Output the [x, y] coordinate of the center of the cell containing the given text.  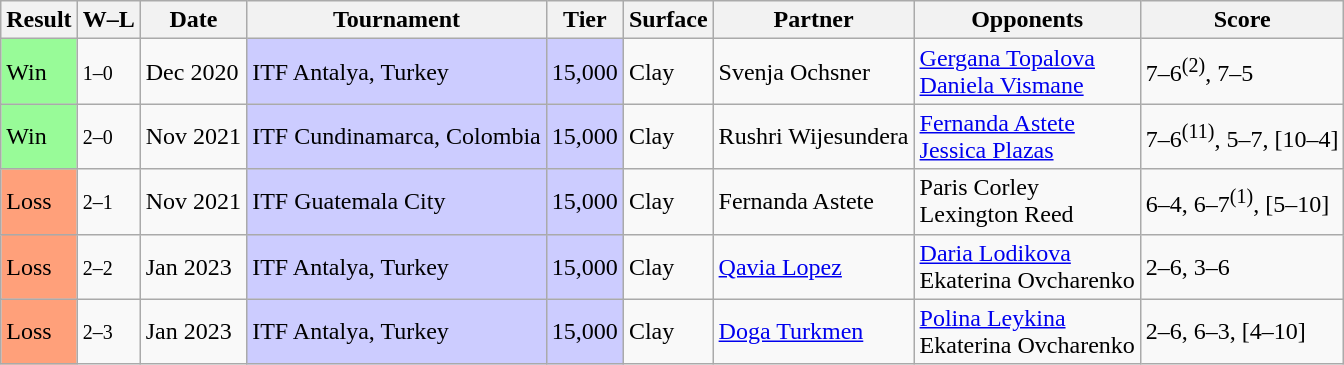
Daria Lodikova Ekaterina Ovcharenko [1027, 266]
Fernanda Astete Jessica Plazas [1027, 136]
2–0 [108, 136]
Doga Turkmen [814, 332]
Gergana Topalova Daniela Vismane [1027, 72]
Qavia Lopez [814, 266]
Tier [584, 20]
2–1 [108, 202]
Fernanda Astete [814, 202]
7–6(11), 5–7, [10–4] [1242, 136]
6–4, 6–7(1), [5–10] [1242, 202]
Surface [668, 20]
Paris Corley Lexington Reed [1027, 202]
Score [1242, 20]
ITF Cundinamarca, Colombia [397, 136]
2–6, 6–3, [4–10] [1242, 332]
Dec 2020 [193, 72]
2–3 [108, 332]
Date [193, 20]
Rushri Wijesundera [814, 136]
Svenja Ochsner [814, 72]
Result [39, 20]
Opponents [1027, 20]
1–0 [108, 72]
ITF Guatemala City [397, 202]
Tournament [397, 20]
2–6, 3–6 [1242, 266]
7–6(2), 7–5 [1242, 72]
2–2 [108, 266]
Polina Leykina Ekaterina Ovcharenko [1027, 332]
Partner [814, 20]
W–L [108, 20]
